Determine the [x, y] coordinate at the center of the cell enclosing the given text.  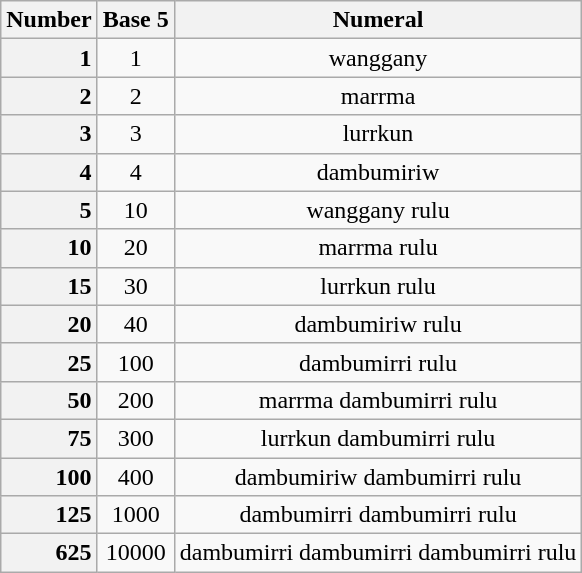
lurrkun [378, 134]
125 [49, 515]
marrma dambumirri rulu [378, 400]
dambumiriw rulu [378, 324]
75 [49, 438]
15 [49, 286]
lurrkun rulu [378, 286]
dambumirri rulu [378, 362]
1000 [136, 515]
10000 [136, 553]
Base 5 [136, 20]
25 [49, 362]
5 [49, 210]
Numeral [378, 20]
625 [49, 553]
300 [136, 438]
lurrkun dambumirri rulu [378, 438]
dambumiriw [378, 172]
Number [49, 20]
200 [136, 400]
wanggany rulu [378, 210]
dambumiriw dambumirri rulu [378, 477]
marrma [378, 96]
wanggany [378, 58]
dambumirri dambumirri dambumirri rulu [378, 553]
400 [136, 477]
50 [49, 400]
40 [136, 324]
marrma rulu [378, 248]
dambumirri dambumirri rulu [378, 515]
30 [136, 286]
